Capture the cell that displays the provided text and extract its [x, y] central coordinate. 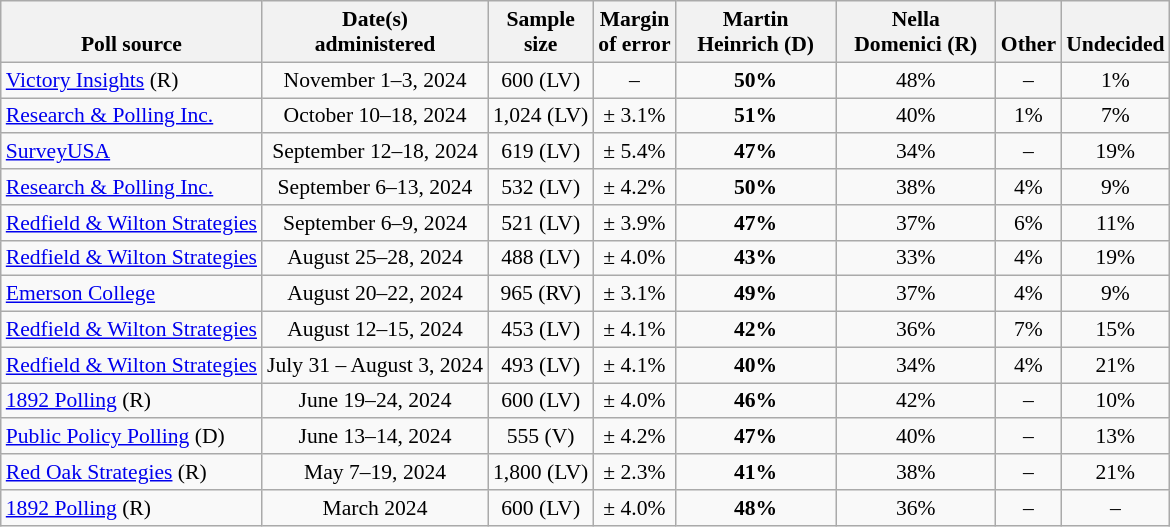
± 5.4% [634, 152]
July 31 – August 3, 2024 [375, 365]
11% [1115, 223]
1,024 (LV) [540, 116]
Victory Insights (R) [132, 80]
488 (LV) [540, 258]
Poll source [132, 32]
± 3.9% [634, 223]
46% [756, 401]
619 (LV) [540, 152]
August 20–22, 2024 [375, 294]
SurveyUSA [132, 152]
15% [1115, 330]
Marginof error [634, 32]
September 6–9, 2024 [375, 223]
June 13–14, 2024 [375, 437]
Public Policy Polling (D) [132, 437]
555 (V) [540, 437]
43% [756, 258]
NellaDomenici (R) [916, 32]
June 19–24, 2024 [375, 401]
Emerson College [132, 294]
33% [916, 258]
Undecided [1115, 32]
41% [756, 472]
10% [1115, 401]
Samplesize [540, 32]
MartinHeinrich (D) [756, 32]
March 2024 [375, 508]
August 25–28, 2024 [375, 258]
September 6–13, 2024 [375, 187]
453 (LV) [540, 330]
51% [756, 116]
6% [1028, 223]
13% [1115, 437]
October 10–18, 2024 [375, 116]
Other [1028, 32]
November 1–3, 2024 [375, 80]
± 2.3% [634, 472]
Date(s)administered [375, 32]
May 7–19, 2024 [375, 472]
Red Oak Strategies (R) [132, 472]
49% [756, 294]
493 (LV) [540, 365]
1,800 (LV) [540, 472]
965 (RV) [540, 294]
532 (LV) [540, 187]
August 12–15, 2024 [375, 330]
521 (LV) [540, 223]
September 12–18, 2024 [375, 152]
